Scan for the cell matching the given text and deliver its [x, y] coordinate at center. 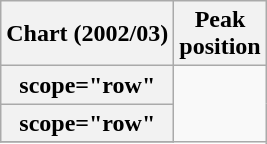
Chart (2002/03) [88, 34]
Peakposition [220, 34]
